Output the (x, y) coordinate of the center of the cell containing the given text.  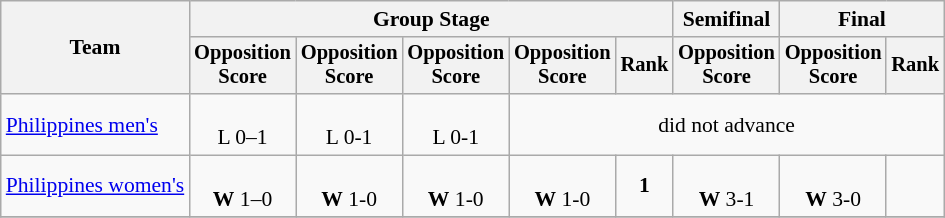
Team (96, 48)
Philippines men's (96, 124)
W 3-1 (726, 186)
L 0–1 (242, 124)
did not advance (726, 124)
W 3-0 (834, 186)
W 1–0 (242, 186)
Group Stage (431, 19)
Final (862, 19)
Semifinal (726, 19)
Philippines women's (96, 186)
1 (645, 186)
